From the cell containing the given text, extract its center point as (X, Y) coordinate. 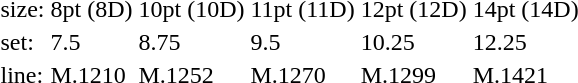
8.75 (192, 42)
9.5 (302, 42)
10.25 (414, 42)
7.5 (92, 42)
